Determine the [x, y] coordinate at the center of the cell enclosing the given text.  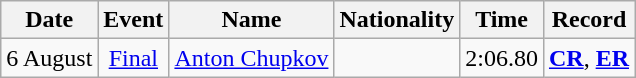
6 August [50, 58]
Event [134, 20]
2:06.80 [502, 58]
Time [502, 20]
CR, ER [588, 58]
Record [588, 20]
Anton Chupkov [252, 58]
Date [50, 20]
Nationality [397, 20]
Final [134, 58]
Name [252, 20]
